Detect which cell encompasses the target text, then output its (X, Y) center coordinate. 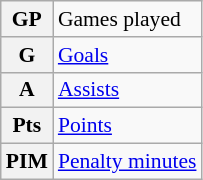
Pts (27, 126)
Games played (128, 19)
PIM (27, 162)
Goals (128, 55)
Assists (128, 90)
G (27, 55)
GP (27, 19)
A (27, 90)
Points (128, 126)
Penalty minutes (128, 162)
